Detect which cell encompasses the target text, then output its [X, Y] center coordinate. 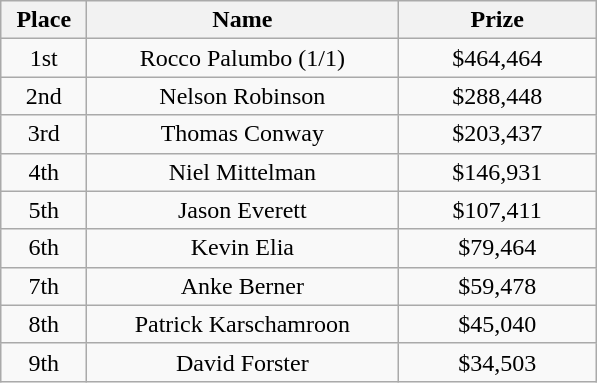
$34,503 [498, 362]
Jason Everett [242, 210]
$464,464 [498, 58]
1st [44, 58]
Prize [498, 20]
9th [44, 362]
7th [44, 286]
$107,411 [498, 210]
$203,437 [498, 134]
Rocco Palumbo (1/1) [242, 58]
Anke Berner [242, 286]
$45,040 [498, 324]
5th [44, 210]
Patrick Karschamroon [242, 324]
Niel Mittelman [242, 172]
4th [44, 172]
Place [44, 20]
David Forster [242, 362]
$59,478 [498, 286]
$146,931 [498, 172]
Kevin Elia [242, 248]
3rd [44, 134]
$288,448 [498, 96]
6th [44, 248]
Name [242, 20]
Nelson Robinson [242, 96]
$79,464 [498, 248]
2nd [44, 96]
Thomas Conway [242, 134]
8th [44, 324]
